Capture the cell that displays the provided text and extract its [x, y] central coordinate. 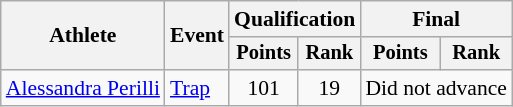
101 [264, 88]
Event [197, 36]
Final [436, 19]
Trap [197, 88]
19 [329, 88]
Did not advance [436, 88]
Athlete [83, 36]
Qualification [294, 19]
Alessandra Perilli [83, 88]
